Determine the [x, y] coordinate at the center of the cell enclosing the given text.  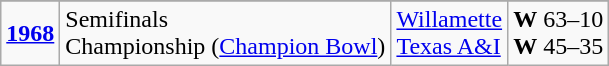
W 63–10W 45–35 [558, 34]
WillametteTexas A&I [450, 34]
SemifinalsChampionship (Champion Bowl) [226, 34]
1968 [30, 34]
